From the cell containing the given text, extract its center point as (x, y) coordinate. 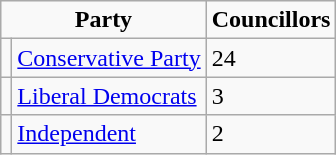
2 (271, 134)
Councillors (271, 20)
Conservative Party (109, 58)
Liberal Democrats (109, 96)
Party (104, 20)
Independent (109, 134)
3 (271, 96)
24 (271, 58)
